Output the (X, Y) coordinate of the center of the cell containing the given text.  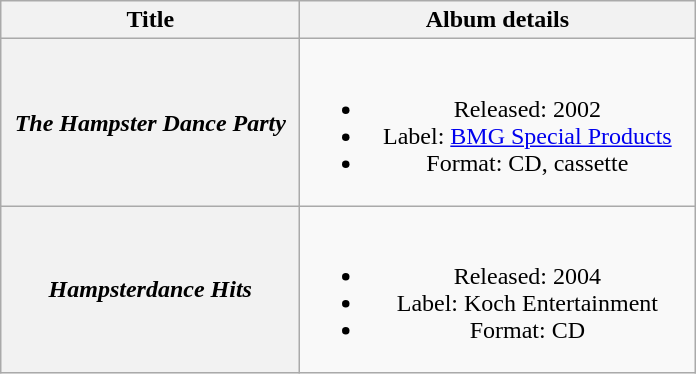
Released: 2002Label: BMG Special ProductsFormat: CD, cassette (498, 122)
Album details (498, 20)
Released: 2004Label: Koch EntertainmentFormat: CD (498, 290)
The Hampster Dance Party (150, 122)
Hampsterdance Hits (150, 290)
Title (150, 20)
